Detect which cell encompasses the target text, then output its [x, y] center coordinate. 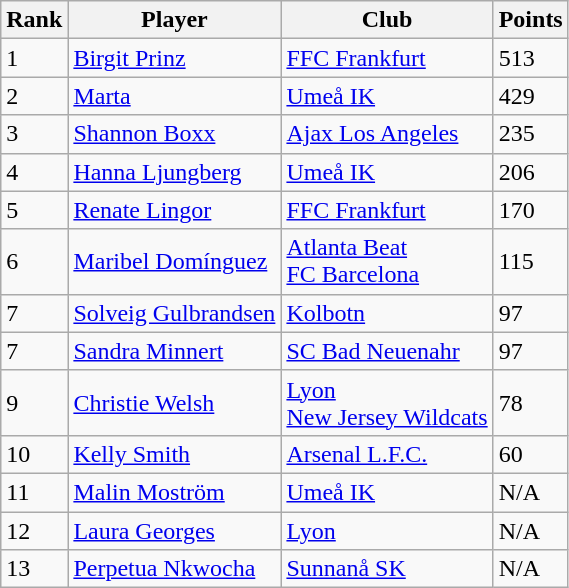
170 [530, 210]
Atlanta Beat FC Barcelona [387, 262]
Sandra Minnert [174, 351]
12 [34, 531]
Kelly Smith [174, 454]
Points [530, 20]
Sunnanå SK [387, 569]
429 [530, 96]
Rank [34, 20]
Shannon Boxx [174, 134]
9 [34, 402]
5 [34, 210]
Renate Lingor [174, 210]
Hanna Ljungberg [174, 172]
13 [34, 569]
1 [34, 58]
513 [530, 58]
Malin Moström [174, 492]
Perpetua Nkwocha [174, 569]
Maribel Domínguez [174, 262]
Kolbotn [387, 313]
Christie Welsh [174, 402]
Birgit Prinz [174, 58]
Lyon New Jersey Wildcats [387, 402]
Marta [174, 96]
Arsenal L.F.C. [387, 454]
4 [34, 172]
11 [34, 492]
SC Bad Neuenahr [387, 351]
2 [34, 96]
Lyon [387, 531]
78 [530, 402]
206 [530, 172]
Club [387, 20]
3 [34, 134]
10 [34, 454]
Solveig Gulbrandsen [174, 313]
235 [530, 134]
115 [530, 262]
6 [34, 262]
60 [530, 454]
Laura Georges [174, 531]
Ajax Los Angeles [387, 134]
Player [174, 20]
